Scan for the cell matching the given text and deliver its (x, y) coordinate at center. 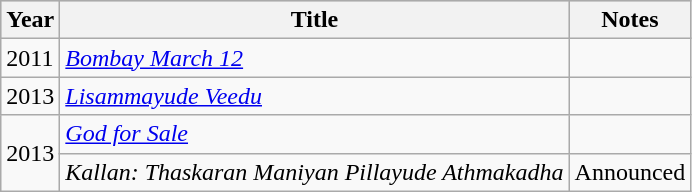
Title (314, 20)
Announced (630, 172)
God for Sale (314, 134)
Bombay March 12 (314, 58)
Lisammayude Veedu (314, 96)
Kallan: Thaskaran Maniyan Pillayude Athmakadha (314, 172)
Notes (630, 20)
2011 (30, 58)
Year (30, 20)
